Return the [X, Y] coordinate for the center point of the cell that contains the specified text.  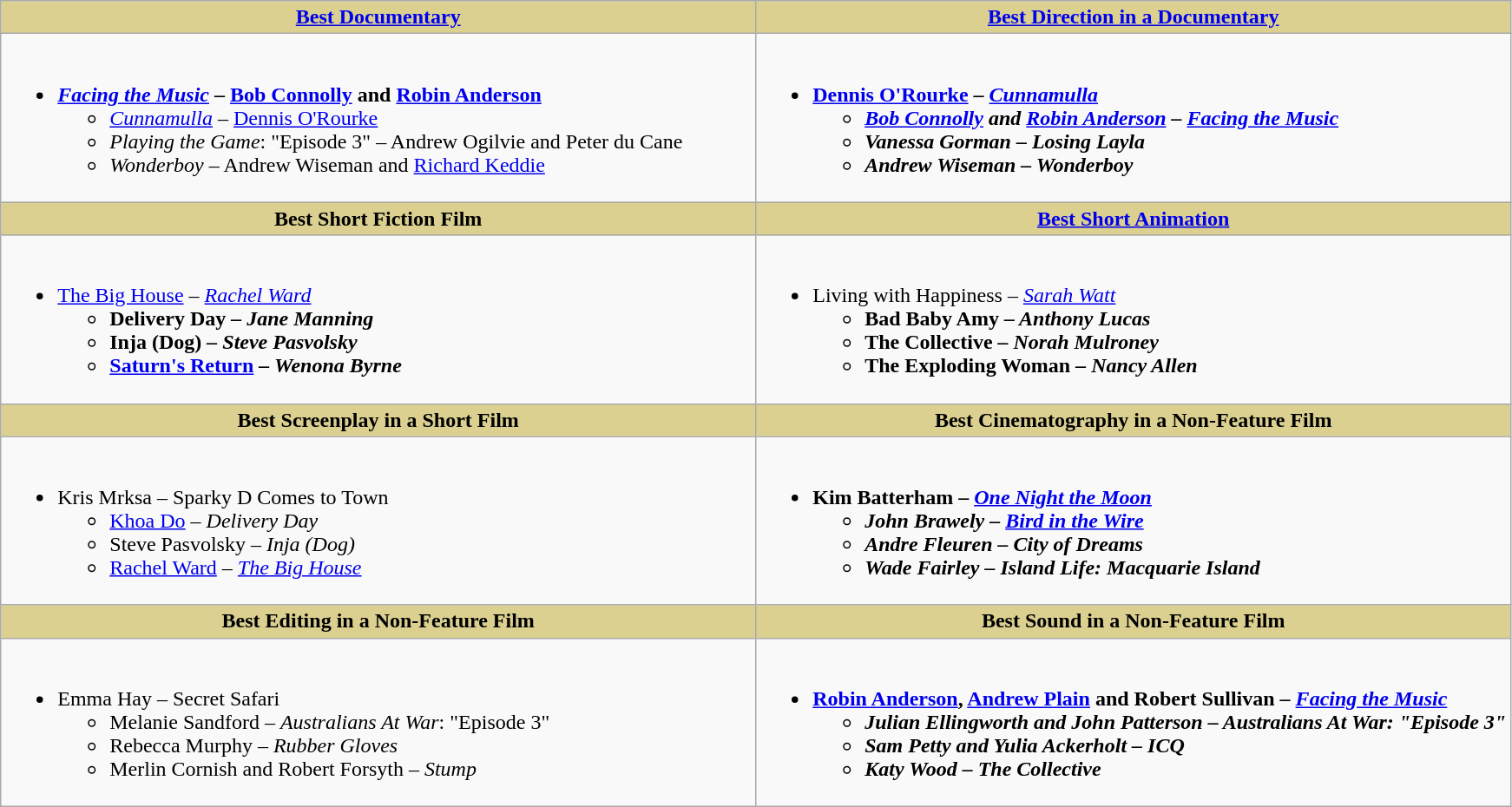
Best Short Fiction Film [378, 219]
Best Short Animation [1134, 219]
Dennis O'Rourke – CunnamullaBob Connolly and Robin Anderson – Facing the MusicVanessa Gorman – Losing LaylaAndrew Wiseman – Wonderboy [1134, 118]
Emma Hay – Secret SafariMelanie Sandford – Australians At War: "Episode 3"Rebecca Murphy – Rubber GlovesMerlin Cornish and Robert Forsyth – Stump [378, 722]
The Big House – Rachel WardDelivery Day – Jane ManningInja (Dog) – Steve PasvolskySaturn's Return – Wenona Byrne [378, 319]
Best Screenplay in a Short Film [378, 420]
Best Documentary [378, 17]
Best Direction in a Documentary [1134, 17]
Best Editing in a Non-Feature Film [378, 621]
Kim Batterham – One Night the MoonJohn Brawely – Bird in the WireAndre Fleuren – City of DreamsWade Fairley – Island Life: Macquarie Island [1134, 521]
Living with Happiness – Sarah WattBad Baby Amy – Anthony LucasThe Collective – Norah MulroneyThe Exploding Woman – Nancy Allen [1134, 319]
Best Sound in a Non-Feature Film [1134, 621]
Kris Mrksa – Sparky D Comes to TownKhoa Do – Delivery DaySteve Pasvolsky – Inja (Dog)Rachel Ward – The Big House [378, 521]
Best Cinematography in a Non-Feature Film [1134, 420]
